From the cell containing the given text, extract its center point as [X, Y] coordinate. 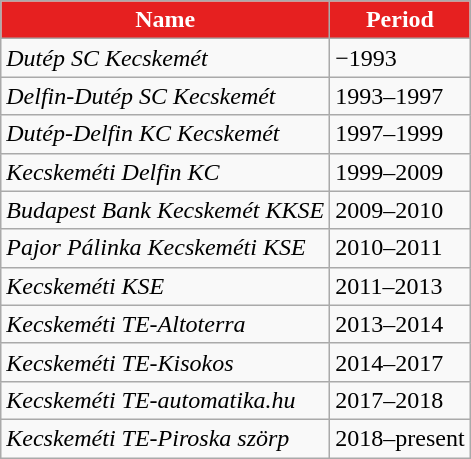
2014–2017 [400, 362]
2013–2014 [400, 324]
Name [166, 20]
Kecskeméti TE-Kisokos [166, 362]
Kecskeméti TE-Altoterra [166, 324]
Budapest Bank Kecskemét KKSE [166, 210]
Kecskeméti KSE [166, 286]
2018–present [400, 438]
2017–2018 [400, 400]
−1993 [400, 58]
Delfin-Dutép SC Kecskemét [166, 96]
Dutép-Delfin KC Kecskemét [166, 134]
Kecskeméti TE-automatika.hu [166, 400]
1993–1997 [400, 96]
2011–2013 [400, 286]
Dutép SC Kecskemét [166, 58]
2010–2011 [400, 248]
Period [400, 20]
1999–2009 [400, 172]
Pajor Pálinka Kecskeméti KSE [166, 248]
Kecskeméti Delfin KC [166, 172]
1997–1999 [400, 134]
Kecskeméti TE-Piroska szörp [166, 438]
2009–2010 [400, 210]
